Return the [X, Y] coordinate for the center point of the cell that contains the specified text.  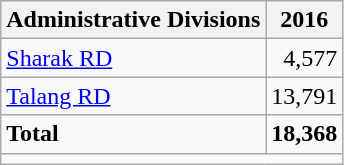
Total [134, 134]
18,368 [304, 134]
4,577 [304, 58]
Talang RD [134, 96]
13,791 [304, 96]
2016 [304, 20]
Administrative Divisions [134, 20]
Sharak RD [134, 58]
